From the cell containing the given text, extract its center point as [x, y] coordinate. 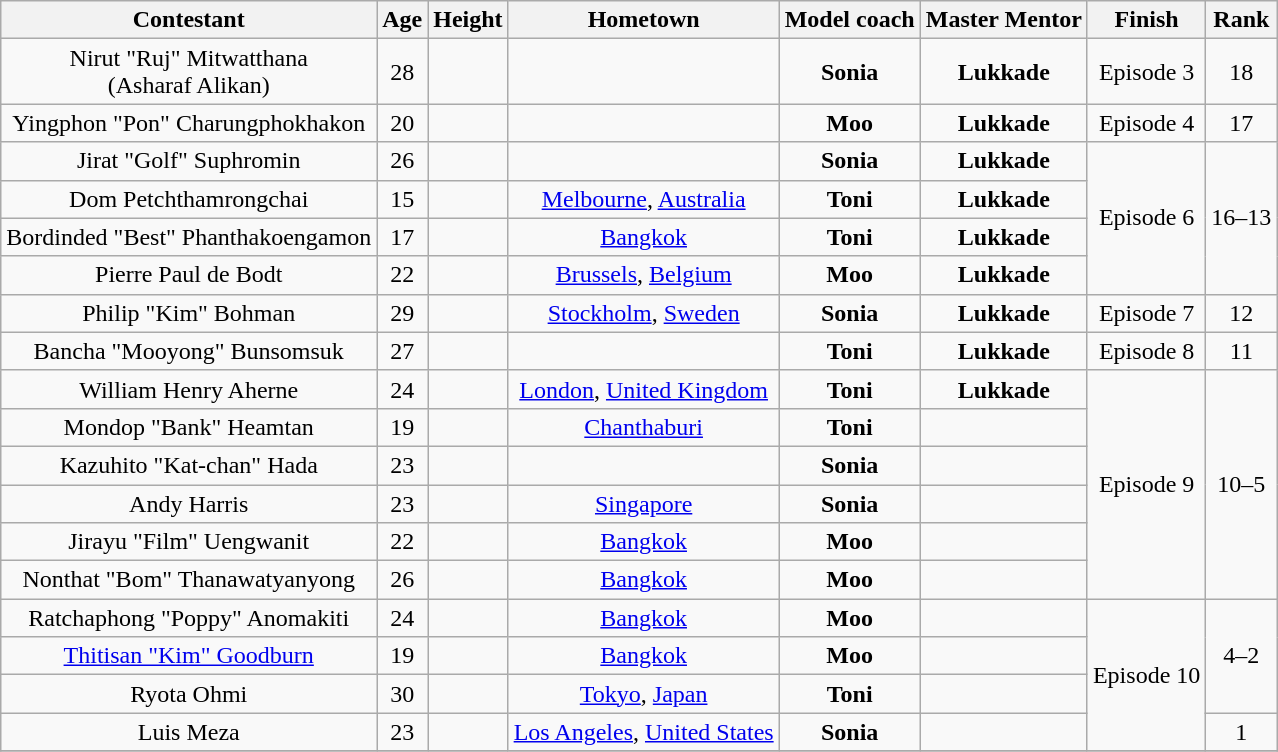
Dom Petchthamrongchai [189, 199]
Rank [1242, 20]
Episode 7 [1146, 313]
Yingphon "Pon" Charungphokhakon [189, 123]
Kazuhito "Kat-chan" Hada [189, 465]
Ratchaphong "Poppy" Anomakiti [189, 618]
Master Mentor [1004, 20]
20 [402, 123]
Ryota Ohmi [189, 694]
London, United Kingdom [644, 389]
18 [1242, 72]
30 [402, 694]
Nirut "Ruj" Mitwatthana(Asharaf Alikan) [189, 72]
Pierre Paul de Bodt [189, 275]
Melbourne, Australia [644, 199]
Luis Meza [189, 732]
Age [402, 20]
Andy Harris [189, 503]
Brussels, Belgium [644, 275]
Tokyo, Japan [644, 694]
Hometown [644, 20]
Finish [1146, 20]
Contestant [189, 20]
Bordinded "Best" Phanthakoengamon [189, 237]
Episode 4 [1146, 123]
1 [1242, 732]
Height [468, 20]
Chanthaburi [644, 427]
Philip "Kim" Bohman [189, 313]
Episode 10 [1146, 675]
Jirat "Golf" Suphromin [189, 161]
Singapore [644, 503]
Thitisan "Kim" Goodburn [189, 656]
28 [402, 72]
29 [402, 313]
16–13 [1242, 218]
27 [402, 351]
William Henry Aherne [189, 389]
Episode 8 [1146, 351]
Jirayu "Film" Uengwanit [189, 542]
12 [1242, 313]
10–5 [1242, 484]
4–2 [1242, 656]
Model coach [850, 20]
Bancha "Mooyong" Bunsomsuk [189, 351]
11 [1242, 351]
Stockholm, Sweden [644, 313]
Episode 3 [1146, 72]
Nonthat "Bom" Thanawatyanyong [189, 580]
Episode 9 [1146, 484]
15 [402, 199]
Episode 6 [1146, 218]
Los Angeles, United States [644, 732]
Mondop "Bank" Heamtan [189, 427]
